Output the [X, Y] coordinate of the center of the cell containing the given text.  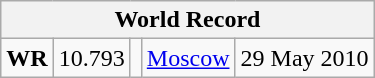
World Record [188, 20]
10.793 [92, 58]
WR [27, 58]
Moscow [188, 58]
29 May 2010 [304, 58]
